Locate the cell with the specified text and output its (X, Y) center coordinate. 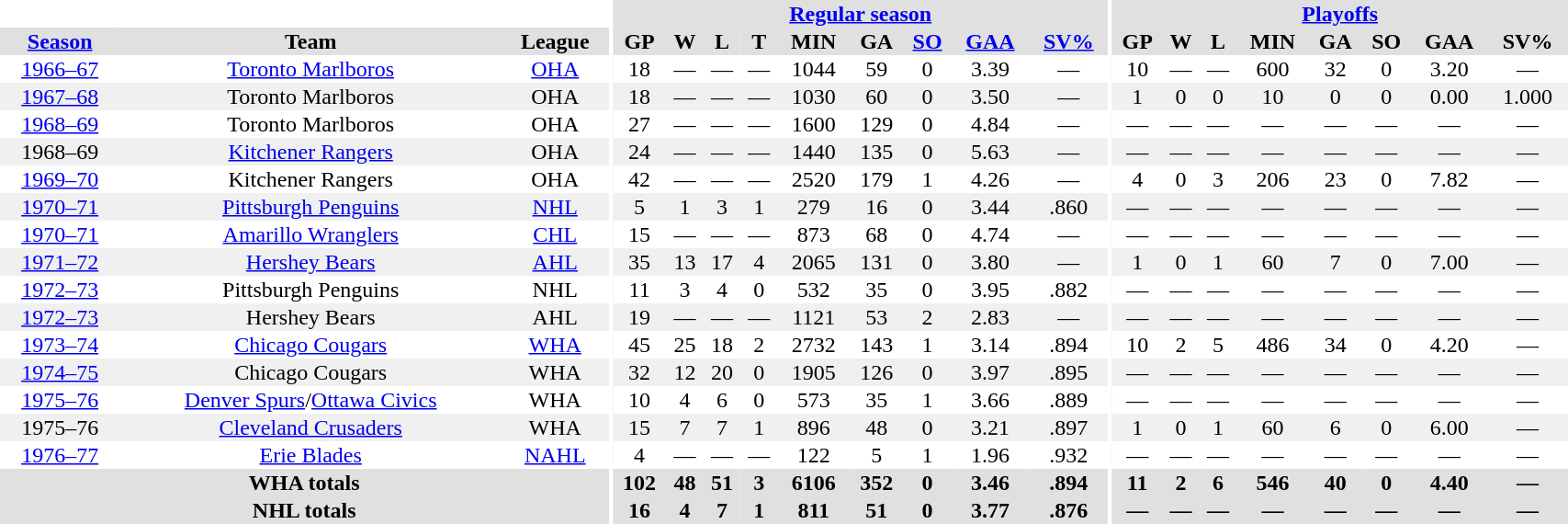
12 (684, 372)
352 (876, 483)
7.00 (1449, 262)
573 (814, 400)
Amarillo Wranglers (310, 234)
4.74 (990, 234)
179 (876, 179)
Regular season (861, 14)
WHA totals (304, 483)
1971–72 (60, 262)
42 (639, 179)
4.84 (990, 124)
3.77 (990, 510)
23 (1336, 179)
122 (814, 455)
6106 (814, 483)
CHL (555, 234)
896 (814, 427)
2732 (814, 345)
Erie Blades (310, 455)
League (555, 41)
34 (1336, 345)
3.20 (1449, 69)
486 (1272, 345)
59 (876, 69)
3.21 (990, 427)
126 (876, 372)
25 (684, 345)
Playoffs (1339, 14)
206 (1272, 179)
3.46 (990, 483)
6.00 (1449, 427)
3.44 (990, 207)
3.39 (990, 69)
NAHL (555, 455)
1121 (814, 317)
1976–77 (60, 455)
Season (60, 41)
600 (1272, 69)
2065 (814, 262)
1973–74 (60, 345)
1440 (814, 152)
20 (722, 372)
1.96 (990, 455)
811 (814, 510)
279 (814, 207)
3.50 (990, 97)
13 (684, 262)
.882 (1068, 290)
.876 (1068, 510)
40 (1336, 483)
45 (639, 345)
24 (639, 152)
1.000 (1529, 97)
.860 (1068, 207)
4.26 (990, 179)
4.40 (1449, 483)
68 (876, 234)
546 (1272, 483)
129 (876, 124)
3.66 (990, 400)
3.95 (990, 290)
1969–70 (60, 179)
4.20 (1449, 345)
873 (814, 234)
7.82 (1449, 179)
1030 (814, 97)
2520 (814, 179)
5.63 (990, 152)
17 (722, 262)
27 (639, 124)
3.80 (990, 262)
19 (639, 317)
1966–67 (60, 69)
.889 (1068, 400)
1967–68 (60, 97)
135 (876, 152)
1600 (814, 124)
1974–75 (60, 372)
3.14 (990, 345)
NHL totals (304, 510)
532 (814, 290)
102 (639, 483)
2.83 (990, 317)
143 (876, 345)
3.97 (990, 372)
1905 (814, 372)
.932 (1068, 455)
T (759, 41)
.897 (1068, 427)
53 (876, 317)
131 (876, 262)
Denver Spurs/Ottawa Civics (310, 400)
Team (310, 41)
.895 (1068, 372)
Cleveland Crusaders (310, 427)
0.00 (1449, 97)
1044 (814, 69)
